From the cell containing the given text, extract its center point as [x, y] coordinate. 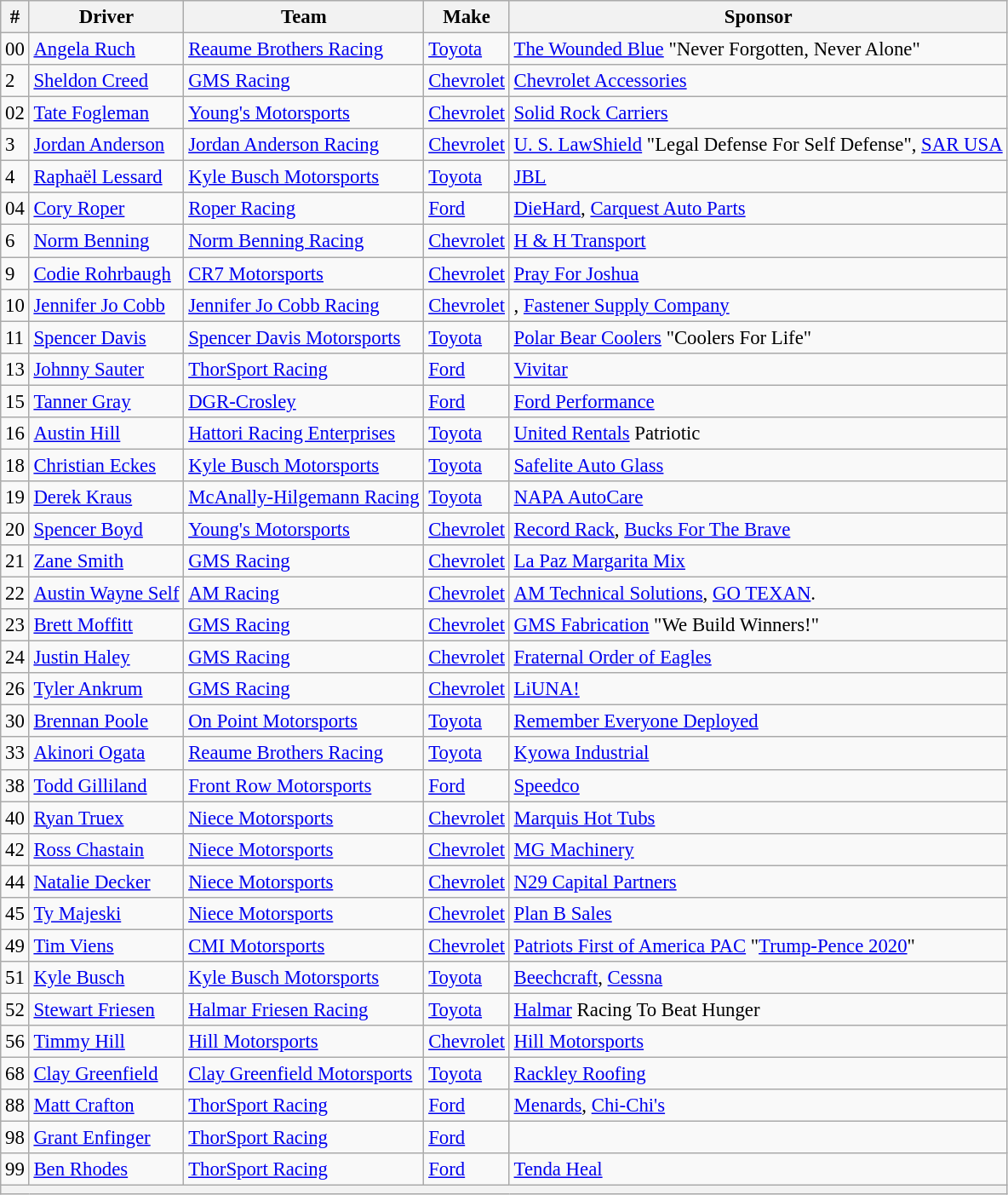
Tyler Ankrum [106, 689]
2 [15, 81]
99 [15, 1169]
15 [15, 401]
21 [15, 561]
26 [15, 689]
Safelite Auto Glass [758, 465]
68 [15, 1074]
Solid Rock Carriers [758, 113]
20 [15, 529]
Austin Hill [106, 434]
Spencer Davis [106, 337]
56 [15, 1042]
Chevrolet Accessories [758, 81]
AM Technical Solutions, GO TEXAN. [758, 594]
16 [15, 434]
Halmar Racing To Beat Hunger [758, 1009]
Norm Benning [106, 241]
Ford Performance [758, 401]
51 [15, 978]
18 [15, 465]
33 [15, 754]
52 [15, 1009]
Ty Majeski [106, 914]
Tanner Gray [106, 401]
24 [15, 658]
Record Rack, Bucks For The Brave [758, 529]
44 [15, 882]
49 [15, 945]
02 [15, 113]
13 [15, 369]
NAPA AutoCare [758, 497]
9 [15, 273]
MG Machinery [758, 849]
23 [15, 625]
Jordan Anderson Racing [304, 145]
Akinori Ogata [106, 754]
The Wounded Blue "Never Forgotten, Never Alone" [758, 49]
Menards, Chi-Chi's [758, 1106]
Driver [106, 17]
Zane Smith [106, 561]
McAnally-Hilgemann Racing [304, 497]
Tim Viens [106, 945]
Speedco [758, 785]
Grant Enfinger [106, 1138]
Fraternal Order of Eagles [758, 658]
Brett Moffitt [106, 625]
Christian Eckes [106, 465]
La Paz Margarita Mix [758, 561]
4 [15, 177]
Natalie Decker [106, 882]
Stewart Friesen [106, 1009]
98 [15, 1138]
Jennifer Jo Cobb Racing [304, 305]
19 [15, 497]
Spencer Boyd [106, 529]
U. S. LawShield "Legal Defense For Self Defense", SAR USA [758, 145]
AM Racing [304, 594]
LiUNA! [758, 689]
Front Row Motorsports [304, 785]
Halmar Friesen Racing [304, 1009]
H & H Transport [758, 241]
Hattori Racing Enterprises [304, 434]
Angela Ruch [106, 49]
Norm Benning Racing [304, 241]
Roper Racing [304, 209]
DieHard, Carquest Auto Parts [758, 209]
# [15, 17]
Raphaël Lessard [106, 177]
Ross Chastain [106, 849]
Brennan Poole [106, 721]
30 [15, 721]
Sheldon Creed [106, 81]
11 [15, 337]
Todd Gilliland [106, 785]
Matt Crafton [106, 1106]
DGR-Crosley [304, 401]
6 [15, 241]
Jennifer Jo Cobb [106, 305]
Beechcraft, Cessna [758, 978]
Derek Kraus [106, 497]
04 [15, 209]
Codie Rohrbaugh [106, 273]
Pray For Joshua [758, 273]
Justin Haley [106, 658]
88 [15, 1106]
22 [15, 594]
Clay Greenfield [106, 1074]
3 [15, 145]
, Fastener Supply Company [758, 305]
CR7 Motorsports [304, 273]
Spencer Davis Motorsports [304, 337]
GMS Fabrication "We Build Winners!" [758, 625]
Jordan Anderson [106, 145]
Timmy Hill [106, 1042]
Ben Rhodes [106, 1169]
45 [15, 914]
Cory Roper [106, 209]
Remember Everyone Deployed [758, 721]
Rackley Roofing [758, 1074]
CMI Motorsports [304, 945]
00 [15, 49]
Clay Greenfield Motorsports [304, 1074]
Vivitar [758, 369]
Ryan Truex [106, 818]
40 [15, 818]
Team [304, 17]
JBL [758, 177]
Patriots First of America PAC "Trump-Pence 2020" [758, 945]
On Point Motorsports [304, 721]
Polar Bear Coolers "Coolers For Life" [758, 337]
N29 Capital Partners [758, 882]
Kyowa Industrial [758, 754]
Make [467, 17]
Johnny Sauter [106, 369]
Sponsor [758, 17]
42 [15, 849]
Tenda Heal [758, 1169]
Austin Wayne Self [106, 594]
38 [15, 785]
United Rentals Patriotic [758, 434]
Tate Fogleman [106, 113]
Kyle Busch [106, 978]
Marquis Hot Tubs [758, 818]
Plan B Sales [758, 914]
10 [15, 305]
